Pinpoint the cell where the given text exists, returning its (X, Y) midpoint coordinate. 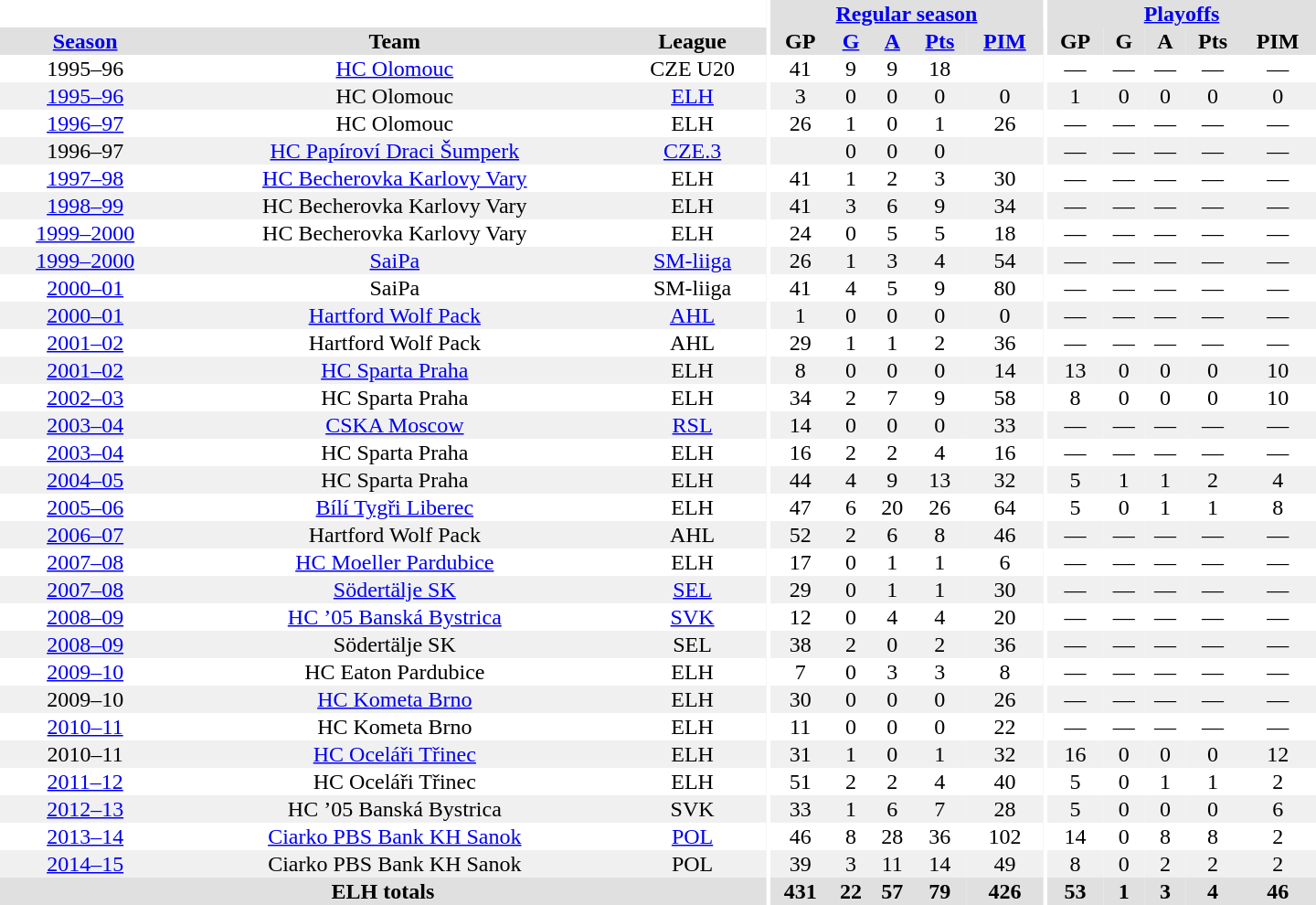
53 (1075, 891)
57 (892, 891)
League (693, 41)
2014–15 (85, 864)
40 (1005, 782)
Bílí Tygři Liberec (395, 507)
HC Papíroví Draci Šumperk (395, 151)
58 (1005, 398)
1998–99 (85, 206)
2005–06 (85, 507)
39 (801, 864)
24 (801, 233)
80 (1005, 288)
2004–05 (85, 480)
52 (801, 535)
Team (395, 41)
431 (801, 891)
54 (1005, 261)
1997–98 (85, 178)
2012–13 (85, 809)
Regular season (907, 14)
426 (1005, 891)
2013–14 (85, 836)
64 (1005, 507)
51 (801, 782)
CZE.3 (693, 151)
Season (85, 41)
RSL (693, 425)
17 (801, 562)
ELH totals (383, 891)
38 (801, 644)
CZE U20 (693, 69)
49 (1005, 864)
2002–03 (85, 398)
2006–07 (85, 535)
Playoffs (1182, 14)
44 (801, 480)
47 (801, 507)
HC Moeller Pardubice (395, 562)
102 (1005, 836)
2011–12 (85, 782)
CSKA Moscow (395, 425)
31 (801, 754)
HC Eaton Pardubice (395, 672)
79 (939, 891)
